Identify which cell holds the provided text, then report its [X, Y] central coordinate. 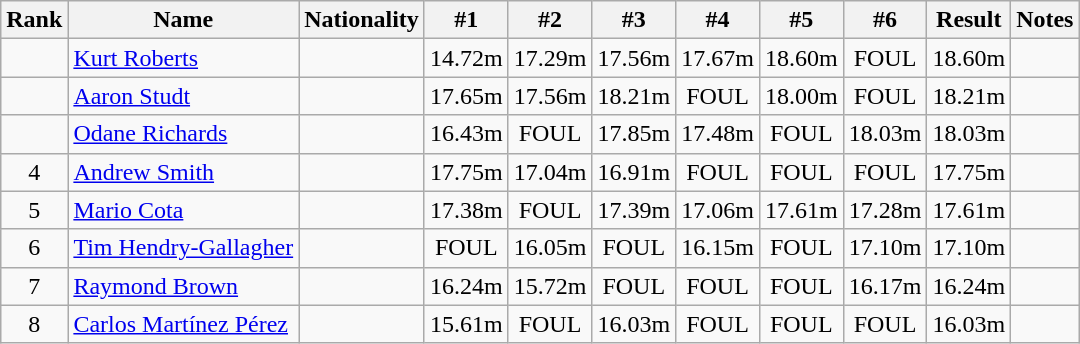
#2 [550, 20]
16.17m [885, 286]
Name [184, 20]
17.06m [718, 210]
#5 [801, 20]
Notes [1045, 20]
4 [34, 172]
15.72m [550, 286]
14.72m [466, 58]
17.28m [885, 210]
#1 [466, 20]
16.15m [718, 248]
15.61m [466, 324]
17.29m [550, 58]
17.39m [634, 210]
17.48m [718, 134]
Aaron Studt [184, 96]
#3 [634, 20]
#4 [718, 20]
Nationality [362, 20]
18.00m [801, 96]
7 [34, 286]
6 [34, 248]
5 [34, 210]
Raymond Brown [184, 286]
Kurt Roberts [184, 58]
8 [34, 324]
17.04m [550, 172]
Andrew Smith [184, 172]
Odane Richards [184, 134]
17.38m [466, 210]
#6 [885, 20]
Rank [34, 20]
16.43m [466, 134]
17.85m [634, 134]
Carlos Martínez Pérez [184, 324]
Tim Hendry-Gallagher [184, 248]
17.65m [466, 96]
17.67m [718, 58]
Mario Cota [184, 210]
16.91m [634, 172]
Result [969, 20]
16.05m [550, 248]
